Pinpoint the cell where the given text exists, returning its [x, y] midpoint coordinate. 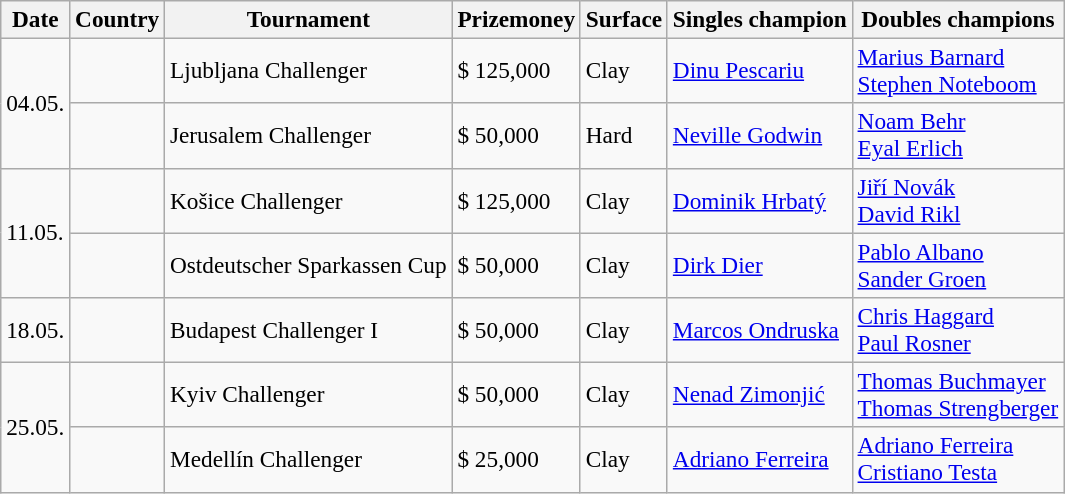
Singles champion [760, 19]
Nenad Zimonjić [760, 394]
Surface [624, 19]
Date [36, 19]
Ostdeutscher Sparkassen Cup [308, 264]
18.05. [36, 330]
Jiří Novák David Rikl [958, 200]
Chris Haggard Paul Rosner [958, 330]
Kyiv Challenger [308, 394]
Noam Behr Eyal Erlich [958, 136]
Prizemoney [516, 19]
Thomas Buchmayer Thomas Strengberger [958, 394]
$ 25,000 [516, 460]
Pablo Albano Sander Groen [958, 264]
Dominik Hrbatý [760, 200]
Neville Godwin [760, 136]
Jerusalem Challenger [308, 136]
Košice Challenger [308, 200]
Adriano Ferreira [760, 460]
Medellín Challenger [308, 460]
11.05. [36, 233]
Dirk Dier [760, 264]
Marcos Ondruska [760, 330]
Marius Barnard Stephen Noteboom [958, 70]
Doubles champions [958, 19]
Ljubljana Challenger [308, 70]
Tournament [308, 19]
25.05. [36, 427]
Hard [624, 136]
Dinu Pescariu [760, 70]
Adriano Ferreira Cristiano Testa [958, 460]
Country [118, 19]
04.05. [36, 103]
Budapest Challenger I [308, 330]
